Scan for the cell matching the given text and deliver its (x, y) coordinate at center. 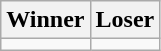
Loser (125, 20)
Winner (46, 20)
